For the text-containing cell, return its midpoint in [x, y] coordinate format. 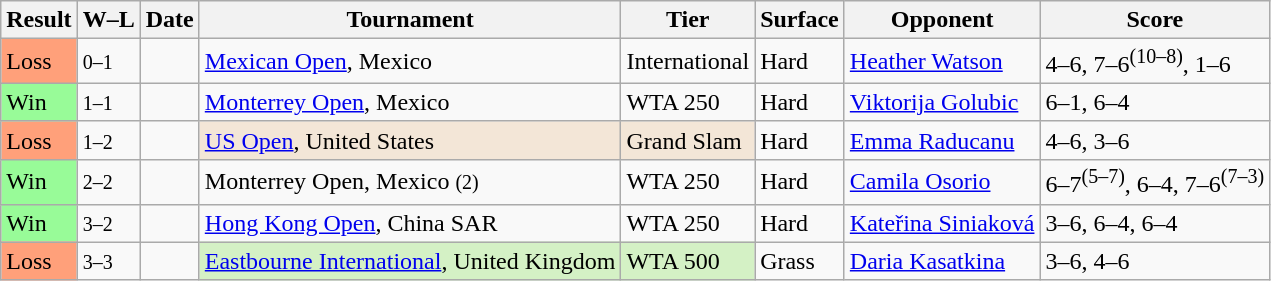
1–2 [108, 140]
4–6, 3–6 [1155, 140]
Monterrey Open, Mexico (2) [410, 182]
Mexican Open, Mexico [410, 62]
W–L [108, 20]
International [688, 62]
3–2 [108, 223]
Monterrey Open, Mexico [410, 102]
WTA 500 [688, 261]
US Open, United States [410, 140]
3–3 [108, 261]
Grand Slam [688, 140]
Result [39, 20]
Opponent [942, 20]
6–1, 6–4 [1155, 102]
Daria Kasatkina [942, 261]
1–1 [108, 102]
2–2 [108, 182]
Tier [688, 20]
Grass [800, 261]
Emma Raducanu [942, 140]
Surface [800, 20]
Score [1155, 20]
Camila Osorio [942, 182]
Date [170, 20]
3–6, 4–6 [1155, 261]
Heather Watson [942, 62]
3–6, 6–4, 6–4 [1155, 223]
6–7(5–7), 6–4, 7–6(7–3) [1155, 182]
Kateřina Siniaková [942, 223]
Tournament [410, 20]
Eastbourne International, United Kingdom [410, 261]
4–6, 7–6(10–8), 1–6 [1155, 62]
Viktorija Golubic [942, 102]
Hong Kong Open, China SAR [410, 223]
0–1 [108, 62]
